For the text-containing cell, return its midpoint in (X, Y) coordinate format. 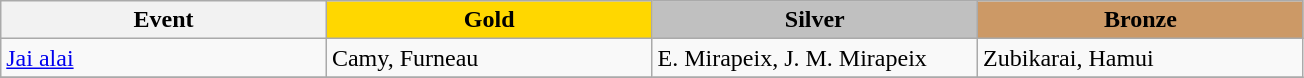
Silver (815, 20)
Gold (489, 20)
Zubikarai, Hamui (1141, 58)
Jai alai (164, 58)
Event (164, 20)
Camy, Furneau (489, 58)
Bronze (1141, 20)
E. Mirapeix, J. M. Mirapeix (815, 58)
